Pinpoint the cell where the given text exists, returning its (x, y) midpoint coordinate. 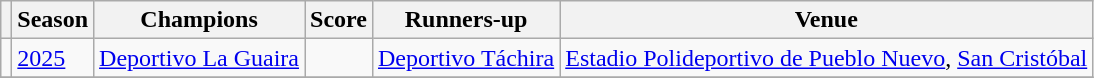
Runners-up (466, 20)
2025 (53, 58)
Venue (826, 20)
Estadio Polideportivo de Pueblo Nuevo, San Cristóbal (826, 58)
Score (339, 20)
Season (53, 20)
Deportivo Táchira (466, 58)
Champions (200, 20)
Deportivo La Guaira (200, 58)
